Output the [x, y] coordinate of the center of the cell containing the given text.  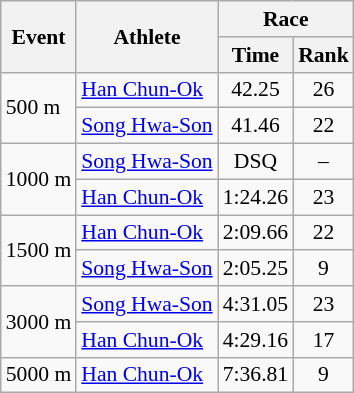
41.46 [256, 126]
26 [324, 90]
2:05.25 [256, 269]
1:24.26 [256, 197]
3000 m [38, 322]
5000 m [38, 375]
17 [324, 340]
7:36.81 [256, 375]
Rank [324, 55]
Event [38, 36]
4:31.05 [256, 304]
42.25 [256, 90]
Race [286, 19]
Time [256, 55]
4:29.16 [256, 340]
1500 m [38, 250]
– [324, 162]
2:09.66 [256, 233]
Athlete [146, 36]
1000 m [38, 180]
500 m [38, 108]
DSQ [256, 162]
